Locate the cell with the specified text and output its (X, Y) center coordinate. 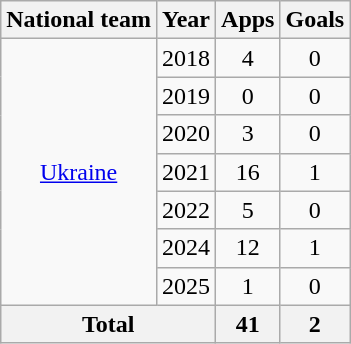
National team (79, 20)
Year (186, 20)
Apps (248, 20)
2018 (186, 58)
2025 (186, 286)
16 (248, 172)
12 (248, 248)
2 (315, 324)
2024 (186, 248)
2022 (186, 210)
3 (248, 134)
Total (108, 324)
2020 (186, 134)
Goals (315, 20)
41 (248, 324)
4 (248, 58)
Ukraine (79, 172)
5 (248, 210)
2019 (186, 96)
2021 (186, 172)
